Capture the cell that displays the provided text and extract its [x, y] central coordinate. 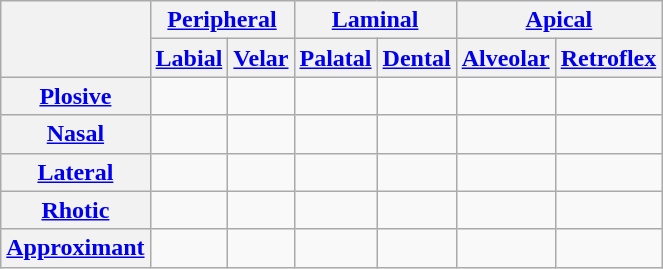
Peripheral [222, 20]
Apical [559, 20]
Alveolar [506, 58]
Nasal [76, 134]
Rhotic [76, 210]
Plosive [76, 96]
Approximant [76, 248]
Labial [189, 58]
Retroflex [608, 58]
Velar [261, 58]
Lateral [76, 172]
Dental [416, 58]
Laminal [375, 20]
Palatal [336, 58]
